Detect which cell encompasses the target text, then output its [x, y] center coordinate. 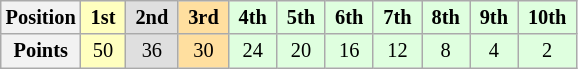
16 [349, 51]
2 [547, 51]
9th [494, 17]
7th [397, 17]
3rd [203, 17]
20 [301, 51]
Position [41, 17]
8th [446, 17]
50 [104, 51]
8 [446, 51]
5th [301, 17]
10th [547, 17]
1st [104, 17]
24 [253, 51]
4 [494, 51]
Points [41, 51]
36 [152, 51]
4th [253, 17]
12 [397, 51]
6th [349, 17]
2nd [152, 17]
30 [203, 51]
